Extract the [X, Y] coordinate from the center of the cell holding the provided text.  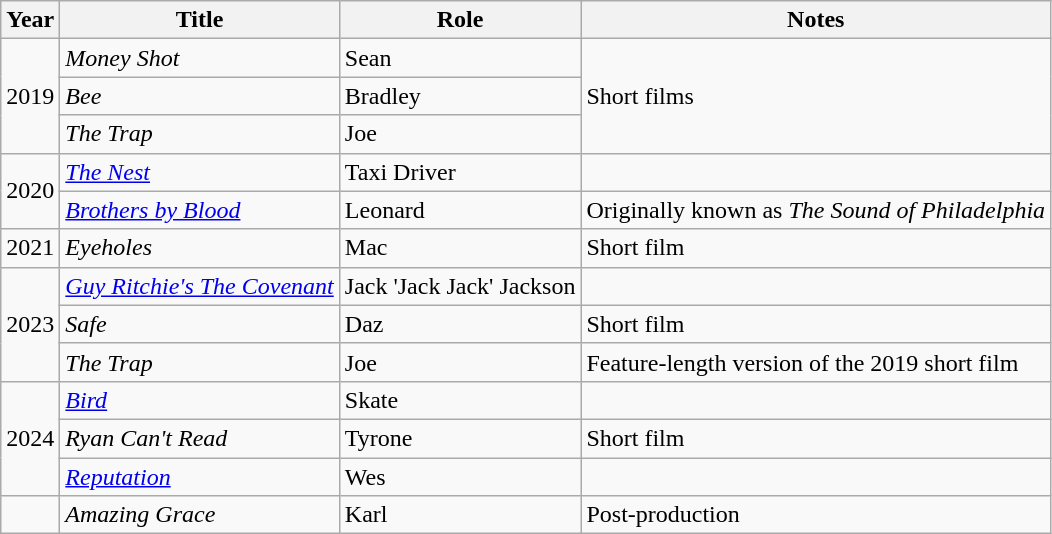
Brothers by Blood [200, 210]
Bird [200, 400]
Originally known as The Sound of Philadelphia [816, 210]
Taxi Driver [460, 172]
Guy Ritchie's The Covenant [200, 286]
Money Shot [200, 58]
Title [200, 20]
2020 [30, 191]
Jack 'Jack Jack' Jackson [460, 286]
The Nest [200, 172]
Role [460, 20]
Ryan Can't Read [200, 438]
Mac [460, 248]
Short films [816, 96]
Feature-length version of the 2019 short film [816, 362]
Sean [460, 58]
2021 [30, 248]
Daz [460, 324]
Karl [460, 515]
Bradley [460, 96]
Wes [460, 477]
Skate [460, 400]
2019 [30, 96]
Post-production [816, 515]
Bee [200, 96]
Notes [816, 20]
2023 [30, 324]
2024 [30, 438]
Leonard [460, 210]
Eyeholes [200, 248]
Amazing Grace [200, 515]
Year [30, 20]
Reputation [200, 477]
Tyrone [460, 438]
Safe [200, 324]
